Pinpoint the cell where the given text exists, returning its [X, Y] midpoint coordinate. 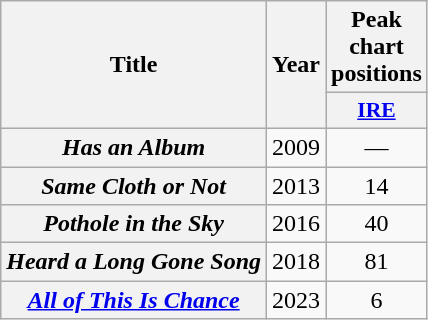
Same Cloth or Not [134, 185]
40 [377, 224]
2009 [296, 147]
Heard a Long Gone Song [134, 262]
2018 [296, 262]
— [377, 147]
Pothole in the Sky [134, 224]
2023 [296, 300]
All of This Is Chance [134, 300]
14 [377, 185]
2016 [296, 224]
Year [296, 65]
Has an Album [134, 147]
2013 [296, 185]
Title [134, 65]
Peak chart positions [377, 47]
81 [377, 262]
IRE [377, 111]
6 [377, 300]
